Pinpoint the cell where the given text exists, returning its [X, Y] midpoint coordinate. 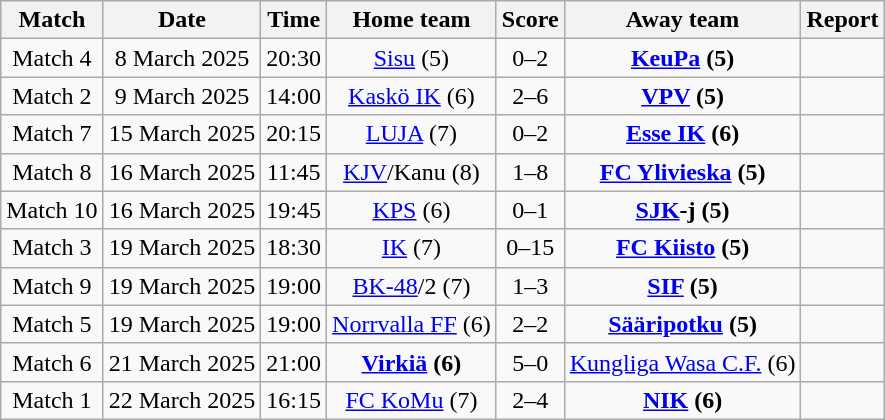
Away team [682, 20]
Match 9 [52, 286]
KPS (6) [412, 210]
BK-48/2 (7) [412, 286]
2–4 [530, 400]
Match 5 [52, 324]
Date [182, 20]
FC Ylivieska (5) [682, 172]
9 March 2025 [182, 96]
Match 10 [52, 210]
Match 3 [52, 248]
Time [294, 20]
VPV (5) [682, 96]
SIF (5) [682, 286]
Sääripotku (5) [682, 324]
FC Kiisto (5) [682, 248]
NIK (6) [682, 400]
18:30 [294, 248]
Match 8 [52, 172]
19:45 [294, 210]
Match 1 [52, 400]
Esse IK (6) [682, 134]
Report [842, 20]
16:15 [294, 400]
21:00 [294, 362]
Match 7 [52, 134]
Match 6 [52, 362]
KJV/Kanu (8) [412, 172]
Match [52, 20]
1–8 [530, 172]
20:15 [294, 134]
11:45 [294, 172]
15 March 2025 [182, 134]
5–0 [530, 362]
14:00 [294, 96]
0–15 [530, 248]
8 March 2025 [182, 58]
Match 2 [52, 96]
1–3 [530, 286]
21 March 2025 [182, 362]
Match 4 [52, 58]
KeuPa (5) [682, 58]
Home team [412, 20]
Sisu (5) [412, 58]
SJK-j (5) [682, 210]
FC KoMu (7) [412, 400]
Virkiä (6) [412, 362]
IK (7) [412, 248]
Kaskö IK (6) [412, 96]
Norrvalla FF (6) [412, 324]
20:30 [294, 58]
2–2 [530, 324]
LUJA (7) [412, 134]
Score [530, 20]
0–1 [530, 210]
Kungliga Wasa C.F. (6) [682, 362]
22 March 2025 [182, 400]
2–6 [530, 96]
